Provide the (X, Y) coordinate of the cell's center where the given text is located.  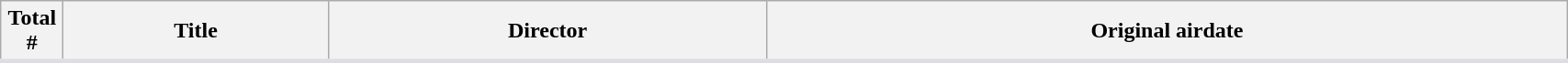
Total# (32, 31)
Original airdate (1167, 31)
Title (196, 31)
Director (547, 31)
